Extract the [x, y] coordinate from the center of the cell holding the provided text.  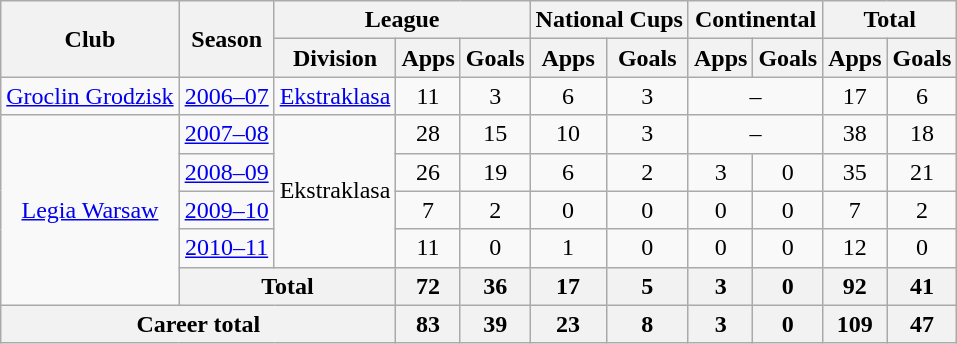
2007–08 [226, 134]
38 [855, 134]
19 [495, 172]
2006–07 [226, 96]
Legia Warsaw [90, 210]
League [402, 20]
39 [495, 324]
15 [495, 134]
41 [922, 286]
18 [922, 134]
1 [568, 248]
36 [495, 286]
National Cups [609, 20]
83 [428, 324]
Career total [198, 324]
Groclin Grodzisk [90, 96]
Continental [755, 20]
10 [568, 134]
Season [226, 39]
12 [855, 248]
72 [428, 286]
92 [855, 286]
2010–11 [226, 248]
23 [568, 324]
2009–10 [226, 210]
8 [647, 324]
Division [335, 58]
109 [855, 324]
2008–09 [226, 172]
26 [428, 172]
Club [90, 39]
47 [922, 324]
5 [647, 286]
35 [855, 172]
21 [922, 172]
28 [428, 134]
